Return [x, y] of the center of cell containing provided text 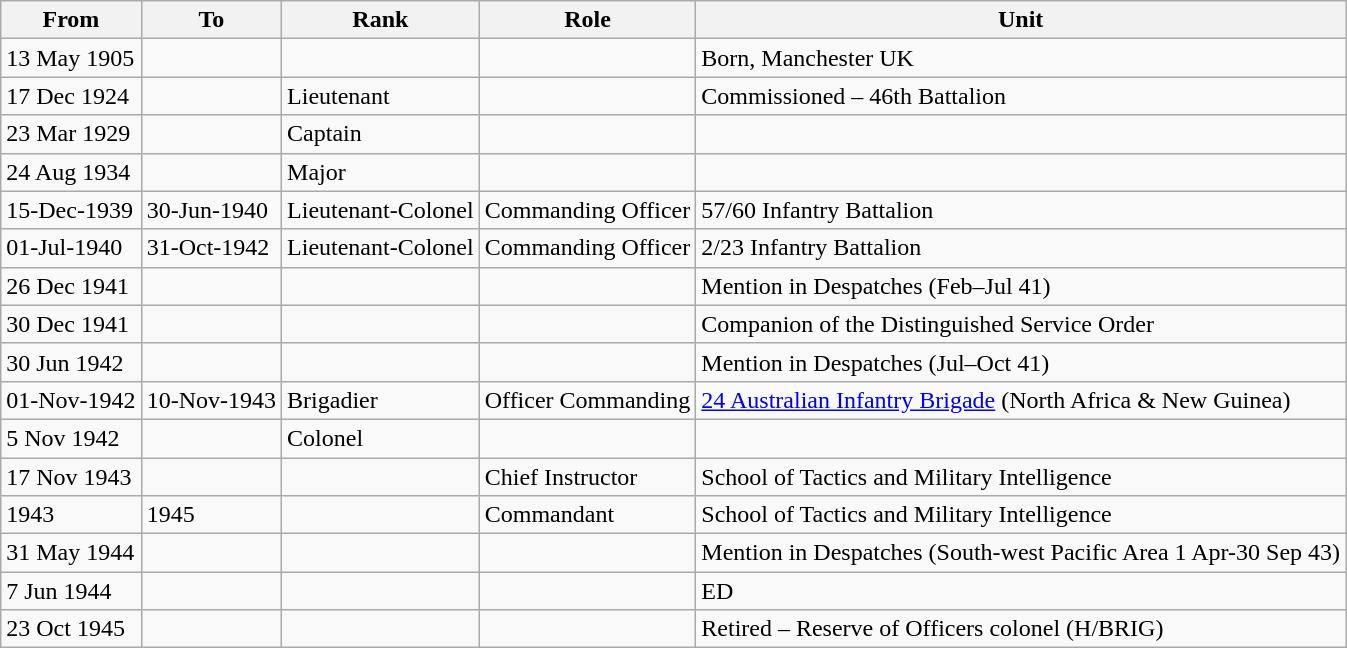
Commandant [588, 515]
7 Jun 1944 [71, 591]
Commissioned – 46th Battalion [1021, 96]
2/23 Infantry Battalion [1021, 248]
31-Oct-1942 [211, 248]
Mention in Despatches (South-west Pacific Area 1 Apr-30 Sep 43) [1021, 553]
Companion of the Distinguished Service Order [1021, 324]
To [211, 20]
ED [1021, 591]
Lieutenant [381, 96]
30 Dec 1941 [71, 324]
Captain [381, 134]
30-Jun-1940 [211, 210]
Officer Commanding [588, 400]
Mention in Despatches (Feb–Jul 41) [1021, 286]
17 Dec 1924 [71, 96]
23 Mar 1929 [71, 134]
Born, Manchester UK [1021, 58]
1945 [211, 515]
30 Jun 1942 [71, 362]
01-Nov-1942 [71, 400]
Major [381, 172]
57/60 Infantry Battalion [1021, 210]
24 Aug 1934 [71, 172]
31 May 1944 [71, 553]
24 Australian Infantry Brigade (North Africa & New Guinea) [1021, 400]
26 Dec 1941 [71, 286]
Role [588, 20]
01-Jul-1940 [71, 248]
From [71, 20]
Mention in Despatches (Jul–Oct 41) [1021, 362]
Rank [381, 20]
Brigadier [381, 400]
10-Nov-1943 [211, 400]
Chief Instructor [588, 477]
1943 [71, 515]
Retired – Reserve of Officers colonel (H/BRIG) [1021, 629]
13 May 1905 [71, 58]
23 Oct 1945 [71, 629]
17 Nov 1943 [71, 477]
Unit [1021, 20]
Colonel [381, 438]
15-Dec-1939 [71, 210]
5 Nov 1942 [71, 438]
